For the text-containing cell, return its midpoint in [x, y] coordinate format. 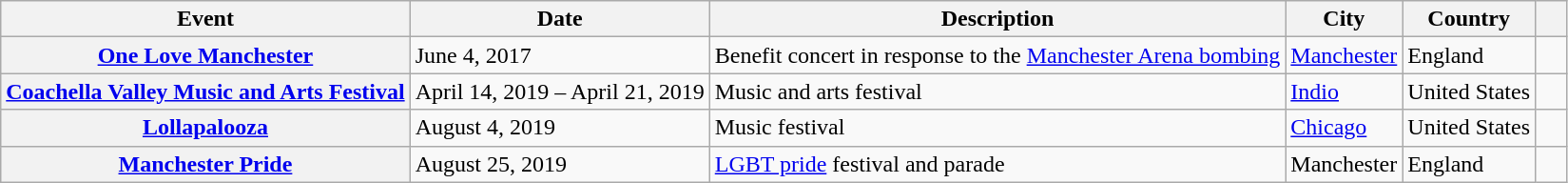
City [1345, 19]
Benefit concert in response to the Manchester Arena bombing [997, 55]
August 25, 2019 [559, 164]
Date [559, 19]
One Love Manchester [205, 55]
LGBT pride festival and parade [997, 164]
Music and arts festival [997, 91]
Manchester Pride [205, 164]
Lollapalooza [205, 128]
June 4, 2017 [559, 55]
August 4, 2019 [559, 128]
Indio [1345, 91]
Chicago [1345, 128]
Event [205, 19]
Country [1469, 19]
Description [997, 19]
April 14, 2019 – April 21, 2019 [559, 91]
Coachella Valley Music and Arts Festival [205, 91]
Music festival [997, 128]
